Return the [X, Y] coordinate for the center point of the cell that contains the specified text.  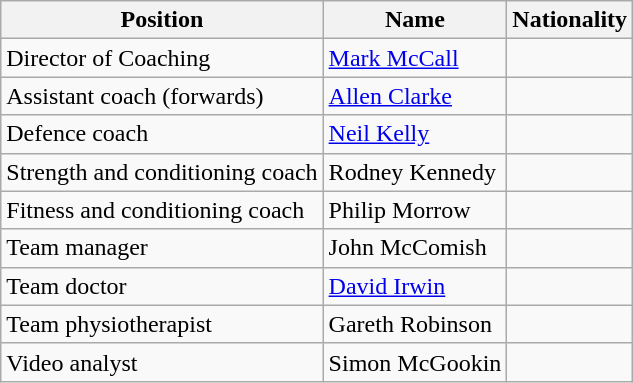
Simon McGookin [415, 362]
Strength and conditioning coach [162, 172]
Rodney Kennedy [415, 172]
Philip Morrow [415, 210]
Name [415, 20]
Neil Kelly [415, 134]
Position [162, 20]
Team physiotherapist [162, 324]
Fitness and conditioning coach [162, 210]
Team manager [162, 248]
Nationality [570, 20]
John McComish [415, 248]
Allen Clarke [415, 96]
Video analyst [162, 362]
Mark McCall [415, 58]
Director of Coaching [162, 58]
Team doctor [162, 286]
Defence coach [162, 134]
Gareth Robinson [415, 324]
David Irwin [415, 286]
Assistant coach (forwards) [162, 96]
